Scan for the cell matching the given text and deliver its [x, y] coordinate at center. 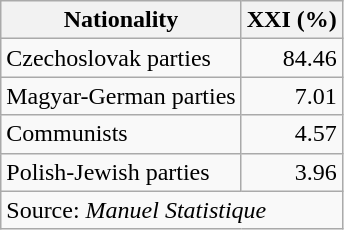
Nationality [121, 20]
Communists [121, 134]
Czechoslovak parties [121, 58]
84.46 [292, 58]
Magyar-German parties [121, 96]
7.01 [292, 96]
3.96 [292, 172]
Source: Manuel Statistique [172, 210]
4.57 [292, 134]
XXI (%) [292, 20]
Polish-Jewish parties [121, 172]
